Locate the cell with the specified text and output its (X, Y) center coordinate. 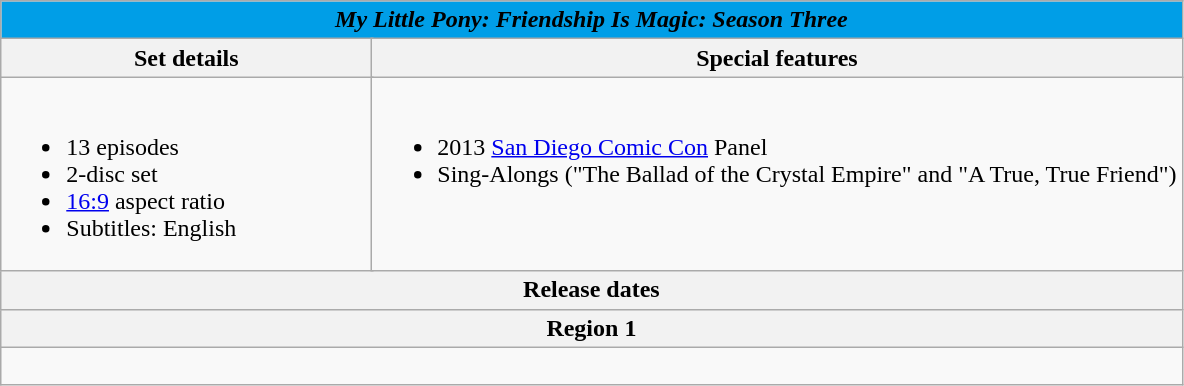
Set details (186, 58)
2013 San Diego Comic Con PanelSing-Alongs ("The Ballad of the Crystal Empire" and "A True, True Friend") (777, 174)
Region 1 (592, 328)
Special features (777, 58)
Release dates (592, 290)
My Little Pony: Friendship Is Magic: Season Three (592, 20)
13 episodes2-disc set16:9 aspect ratioSubtitles: English (186, 174)
